Capture the cell that displays the provided text and extract its [x, y] central coordinate. 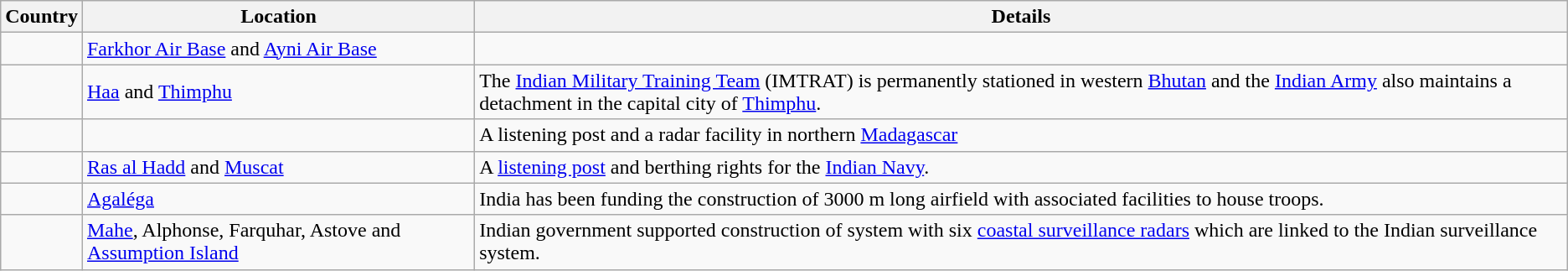
A listening post and berthing rights for the Indian Navy. [1022, 167]
A listening post and a radar facility in northern Madagascar [1022, 135]
Indian government supported construction of system with six coastal surveillance radars which are linked to the Indian surveillance system. [1022, 242]
Location [278, 17]
Country [42, 17]
Agaléga [278, 199]
Farkhor Air Base and Ayni Air Base [278, 49]
India has been funding the construction of 3000 m long airfield with associated facilities to house troops. [1022, 199]
Ras al Hadd and Muscat [278, 167]
Haa and Thimphu [278, 92]
Details [1022, 17]
Mahe, Alphonse, Farquhar, Astove and Assumption Island [278, 242]
